Extract the (x, y) coordinate from the center of the cell holding the provided text.  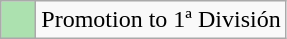
Promotion to 1ª División (161, 20)
